From the cell containing the given text, extract its center point as (X, Y) coordinate. 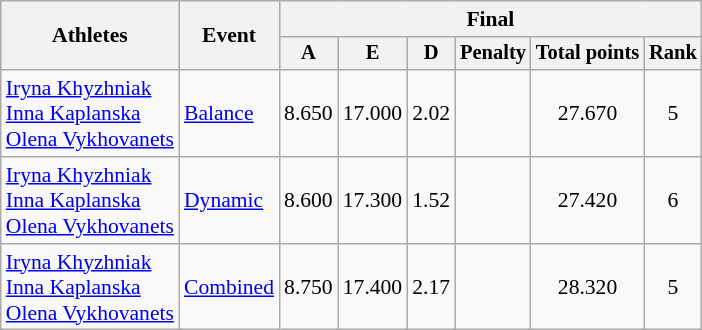
E (372, 54)
2.02 (431, 114)
6 (673, 200)
Final (490, 19)
27.420 (588, 200)
1.52 (431, 200)
Rank (673, 54)
17.000 (372, 114)
5 (673, 114)
17.300 (372, 200)
Penalty (493, 54)
Event (229, 36)
8.650 (308, 114)
Total points (588, 54)
27.670 (588, 114)
8.600 (308, 200)
Dynamic (229, 200)
A (308, 54)
Athletes (90, 36)
Balance (229, 114)
D (431, 54)
